Output the (X, Y) coordinate of the center of the cell containing the given text.  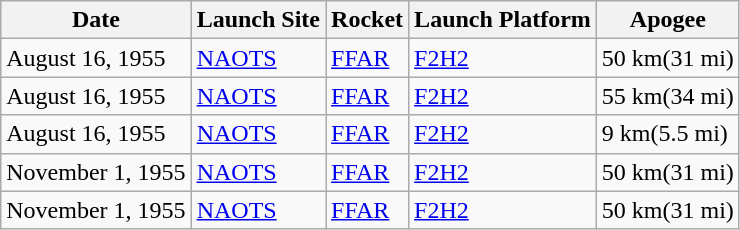
Date (96, 20)
Apogee (668, 20)
Rocket (368, 20)
55 km(34 mi) (668, 96)
Launch Site (258, 20)
9 km(5.5 mi) (668, 134)
Launch Platform (503, 20)
